Find where the given text appears and provide that cell's center as [x, y] coordinate. 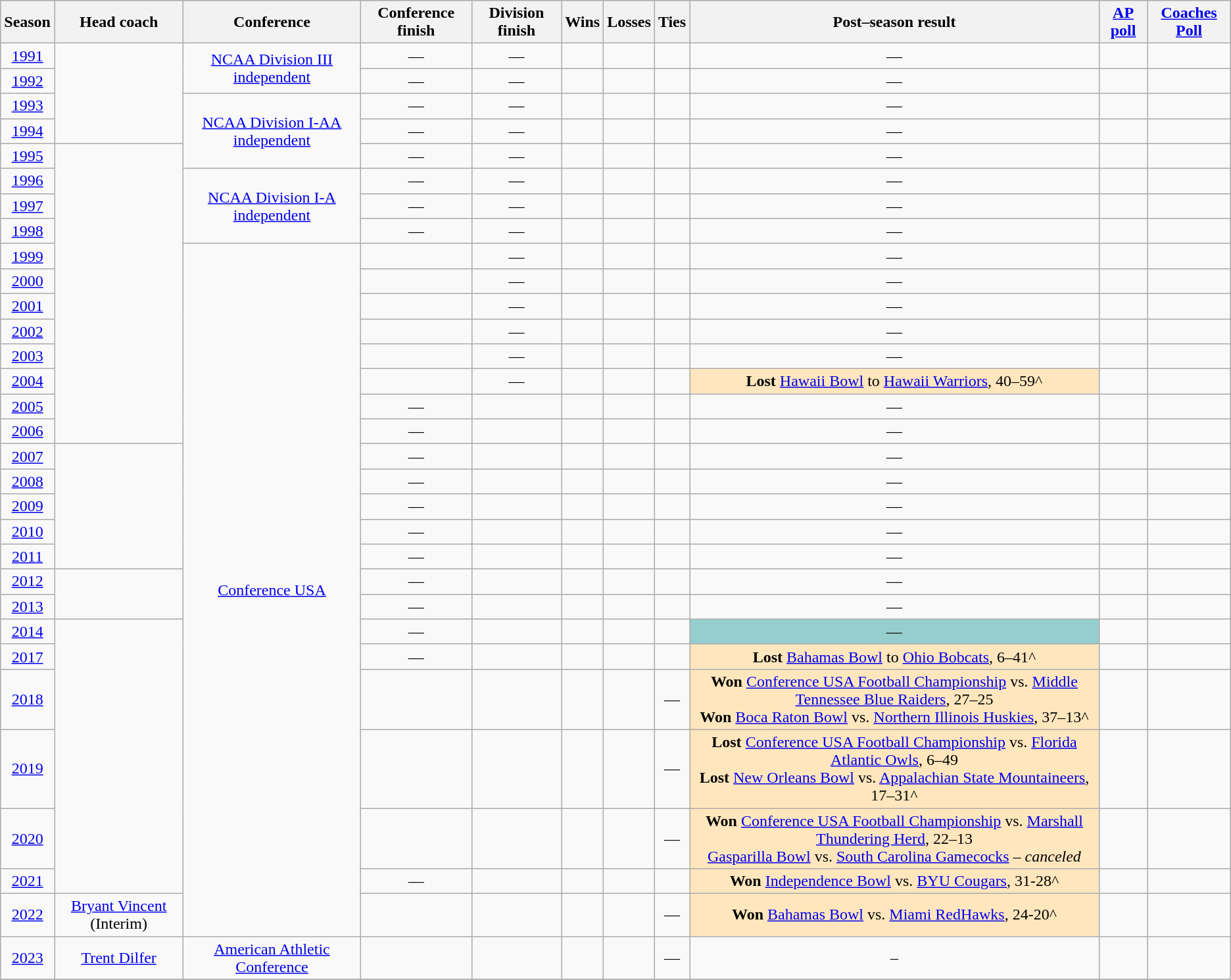
1994 [28, 131]
Won Bahamas Bowl vs. Miami RedHawks, 24-20^ [894, 916]
Won Conference USA Football Championship vs. Marshall Thundering Herd, 22–13 Gasparilla Bowl vs. South Carolina Gamecocks – canceled [894, 838]
2008 [28, 481]
2011 [28, 556]
NCAA Division I-AA independent [272, 131]
Coaches Poll [1189, 22]
2010 [28, 531]
2000 [28, 281]
Ties [672, 22]
Lost Conference USA Football Championship vs. Florida Atlantic Owls, 6–49 Lost New Orleans Bowl vs. Appalachian State Mountaineers, 17–31^ [894, 768]
1995 [28, 156]
2019 [28, 768]
AP poll [1123, 22]
American Athletic Conference [272, 958]
Bryant Vincent (Interim) [118, 916]
Trent Dilfer [118, 958]
2006 [28, 431]
Post–season result [894, 22]
Losses [629, 22]
2002 [28, 331]
2004 [28, 381]
2018 [28, 699]
1993 [28, 106]
2012 [28, 581]
2007 [28, 456]
1997 [28, 206]
2013 [28, 606]
1999 [28, 256]
2023 [28, 958]
Wins [583, 22]
2003 [28, 356]
2021 [28, 881]
Head coach [118, 22]
Season [28, 22]
1996 [28, 181]
1998 [28, 231]
Division finish [516, 22]
2014 [28, 631]
Lost Hawaii Bowl to Hawaii Warriors, 40–59^ [894, 381]
Won Conference USA Football Championship vs. Middle Tennessee Blue Raiders, 27–25 Won Boca Raton Bowl vs. Northern Illinois Huskies, 37–13^ [894, 699]
Conference finish [416, 22]
1991 [28, 56]
2017 [28, 656]
Lost Bahamas Bowl to Ohio Bobcats, 6–41^ [894, 656]
Conference [272, 22]
2022 [28, 916]
2020 [28, 838]
– [894, 958]
Won Independence Bowl vs. BYU Cougars, 31-28^ [894, 881]
1992 [28, 81]
NCAA Division I-A independent [272, 206]
2005 [28, 406]
2009 [28, 506]
NCAA Division III independent [272, 68]
Conference USA [272, 589]
2001 [28, 306]
